Detect which cell encompasses the target text, then output its (X, Y) center coordinate. 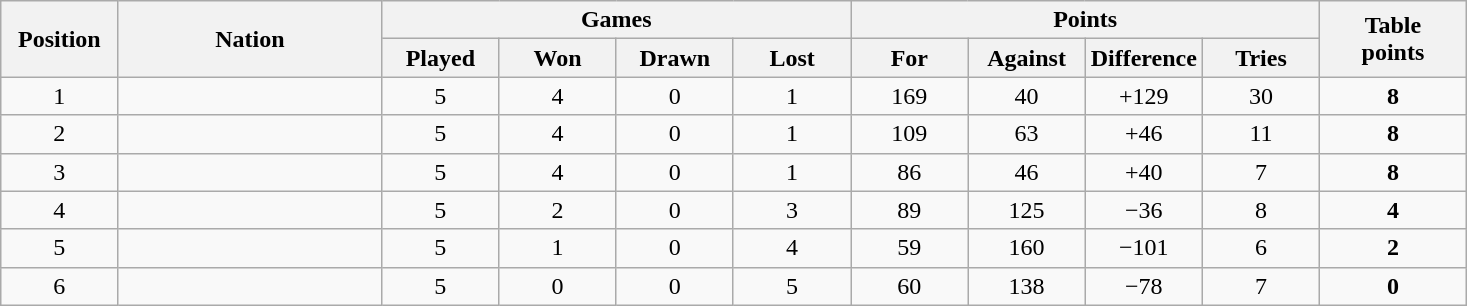
Nation (250, 39)
30 (1260, 96)
Played (440, 58)
40 (1026, 96)
60 (910, 286)
59 (910, 248)
89 (910, 210)
63 (1026, 134)
138 (1026, 286)
160 (1026, 248)
+40 (1144, 172)
Position (60, 39)
Won (558, 58)
Difference (1144, 58)
Games (616, 20)
Drawn (674, 58)
125 (1026, 210)
+46 (1144, 134)
169 (910, 96)
86 (910, 172)
46 (1026, 172)
+129 (1144, 96)
−101 (1144, 248)
−36 (1144, 210)
Tablepoints (1394, 39)
−78 (1144, 286)
For (910, 58)
Against (1026, 58)
109 (910, 134)
Tries (1260, 58)
11 (1260, 134)
Lost (792, 58)
Points (1086, 20)
